For the text-containing cell, return its midpoint in (X, Y) coordinate format. 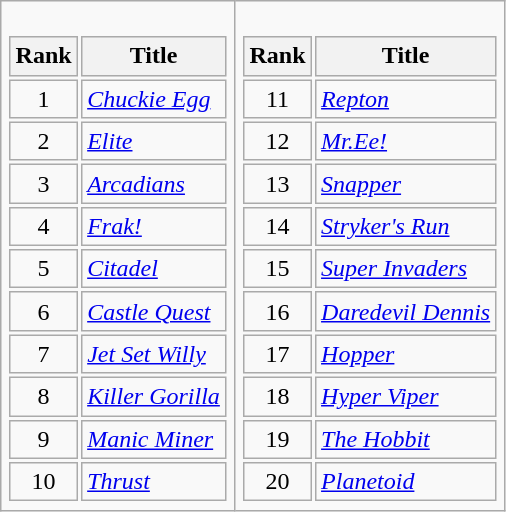
2 (44, 141)
16 (278, 312)
Chuckie Egg (154, 99)
17 (278, 354)
Killer Gorilla (154, 397)
20 (278, 482)
11 (278, 99)
1 (44, 99)
Manic Miner (154, 439)
Mr.Ee! (406, 141)
Rank Title 11 Repton 12 Mr.Ee! 13 Snapper 14 Stryker's Run 15 Super Invaders 16 Daredevil Dennis 17 Hopper 18 Hyper Viper 19 The Hobbit 20 Planetoid (370, 256)
18 (278, 397)
Frak! (154, 227)
13 (278, 184)
9 (44, 439)
19 (278, 439)
Jet Set Willy (154, 354)
3 (44, 184)
Stryker's Run (406, 227)
12 (278, 141)
10 (44, 482)
6 (44, 312)
Super Invaders (406, 269)
Daredevil Dennis (406, 312)
Elite (154, 141)
5 (44, 269)
15 (278, 269)
14 (278, 227)
Hopper (406, 354)
The Hobbit (406, 439)
Planetoid (406, 482)
7 (44, 354)
Repton (406, 99)
Citadel (154, 269)
Thrust (154, 482)
8 (44, 397)
Rank Title 1 Chuckie Egg 2 Elite 3 Arcadians 4 Frak! 5 Citadel 6 Castle Quest 7 Jet Set Willy 8 Killer Gorilla 9 Manic Miner 10 Thrust (118, 256)
4 (44, 227)
Hyper Viper (406, 397)
Snapper (406, 184)
Arcadians (154, 184)
Castle Quest (154, 312)
